Return the [X, Y] coordinate for the center point of the cell that contains the specified text.  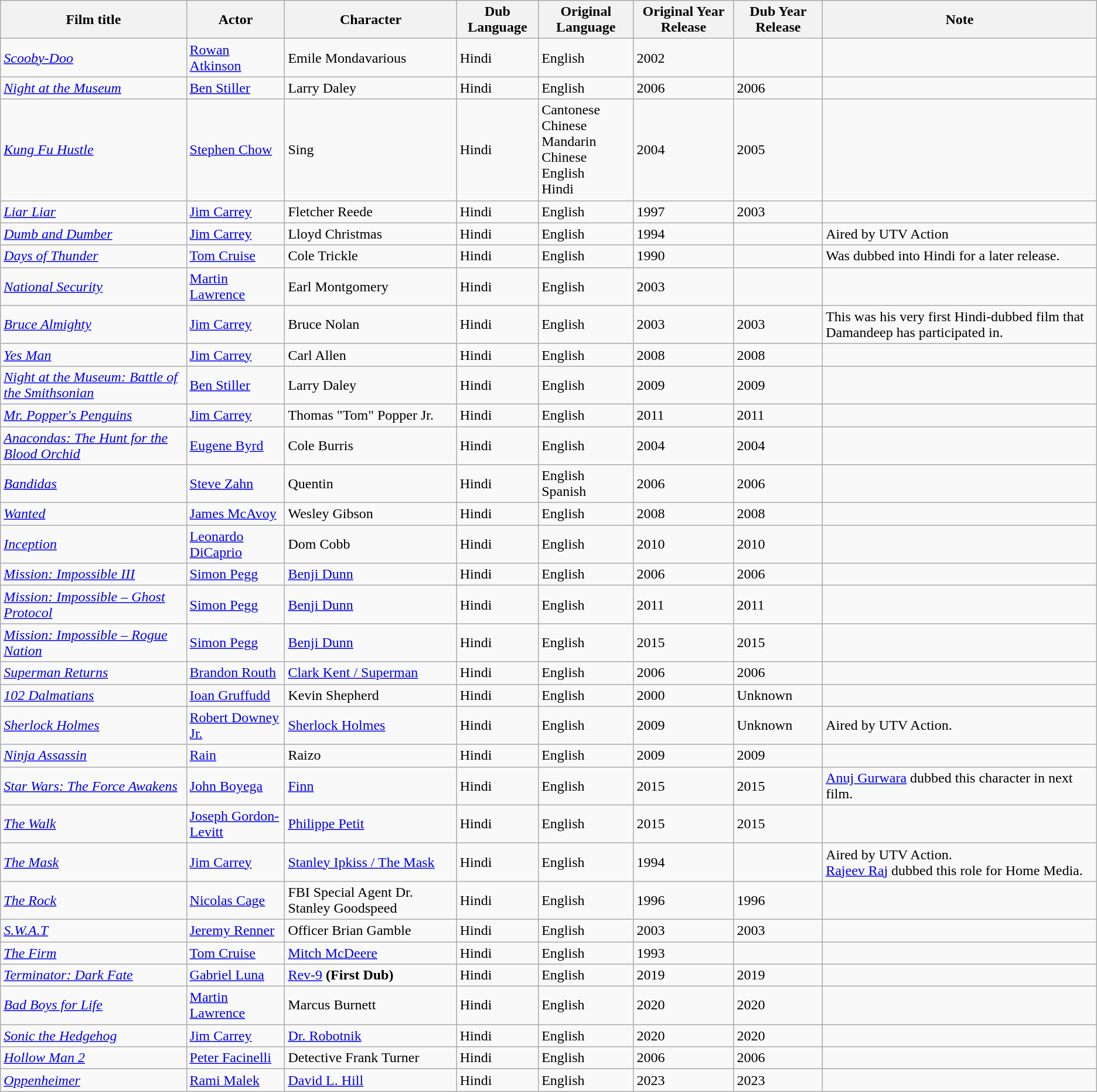
Anacondas: The Hunt for the Blood Orchid [94, 445]
Jeremy Renner [236, 930]
Yes Man [94, 355]
Oppenheimer [94, 1080]
The Rock [94, 900]
Aired by UTV Action. [960, 726]
Clark Kent / Superman [370, 673]
Original Year Release [683, 20]
Was dubbed into Hindi for a later release. [960, 256]
Thomas "Tom" Popper Jr. [370, 415]
Dub Year Release [778, 20]
Cantonese Chinese Mandarin Chinese English Hindi [586, 150]
Star Wars: The Force Awakens [94, 785]
Wesley Gibson [370, 514]
Anuj Gurwara dubbed this character in next film. [960, 785]
Lloyd Christmas [370, 234]
Finn [370, 785]
This was his very first Hindi-dubbed film that Damandeep has participated in. [960, 325]
Liar Liar [94, 212]
Mission: Impossible – Rogue Nation [94, 642]
Character [370, 20]
Mr. Popper's Penguins [94, 415]
Mitch McDeere [370, 952]
Emile Mondavarious [370, 57]
Dom Cobb [370, 544]
Original Language [586, 20]
Gabriel Luna [236, 975]
Rain [236, 756]
Quentin [370, 484]
Rowan Atkinson [236, 57]
Philippe Petit [370, 824]
Robert Downey Jr. [236, 726]
National Security [94, 286]
Cole Burris [370, 445]
Raizo [370, 756]
Night at the Museum [94, 88]
Night at the Museum: Battle of the Smithsonian [94, 385]
The Walk [94, 824]
Steve Zahn [236, 484]
1993 [683, 952]
Days of Thunder [94, 256]
Peter Facinelli [236, 1058]
Terminator: Dark Fate [94, 975]
1997 [683, 212]
Cole Trickle [370, 256]
John Boyega [236, 785]
Bruce Nolan [370, 325]
Officer Brian Gamble [370, 930]
Aired by UTV Action [960, 234]
Ninja Assassin [94, 756]
FBI Special Agent Dr. Stanley Goodspeed [370, 900]
Rev-9 (First Dub) [370, 975]
Hollow Man 2 [94, 1058]
2002 [683, 57]
Superman Returns [94, 673]
James McAvoy [236, 514]
English Spanish [586, 484]
Wanted [94, 514]
2000 [683, 695]
Bandidas [94, 484]
Nicolas Cage [236, 900]
Stanley Ipkiss / The Mask [370, 862]
Bad Boys for Life [94, 1006]
102 Dalmatians [94, 695]
The Mask [94, 862]
Kung Fu Hustle [94, 150]
Detective Frank Turner [370, 1058]
Dumb and Dumber [94, 234]
Stephen Chow [236, 150]
Fletcher Reede [370, 212]
Eugene Byrd [236, 445]
Film title [94, 20]
Joseph Gordon-Levitt [236, 824]
Brandon Routh [236, 673]
Sing [370, 150]
2005 [778, 150]
Dr. Robotnik [370, 1036]
The Firm [94, 952]
Aired by UTV Action. Rajeev Raj dubbed this role for Home Media. [960, 862]
Mission: Impossible – Ghost Protocol [94, 605]
Mission: Impossible III [94, 574]
Note [960, 20]
Sonic the Hedgehog [94, 1036]
Inception [94, 544]
Carl Allen [370, 355]
Dub Language [497, 20]
David L. Hill [370, 1080]
Marcus Burnett [370, 1006]
S.W.A.T [94, 930]
Scooby-Doo [94, 57]
1990 [683, 256]
Kevin Shepherd [370, 695]
Ioan Gruffudd [236, 695]
Rami Malek [236, 1080]
Bruce Almighty [94, 325]
Leonardo DiCaprio [236, 544]
Earl Montgomery [370, 286]
Actor [236, 20]
